Search for the cell housing the specified text and yield its [x, y] center coordinate. 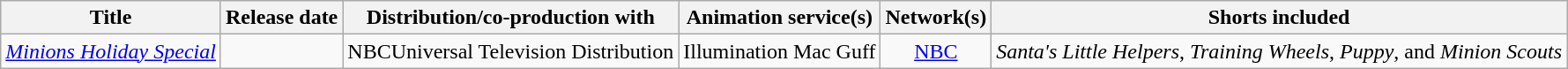
Shorts included [1280, 18]
NBCUniversal Television Distribution [511, 51]
NBC [936, 51]
Animation service(s) [779, 18]
Santa's Little Helpers, Training Wheels, Puppy, and Minion Scouts [1280, 51]
Title [111, 18]
Distribution/co-production with [511, 18]
Illumination Mac Guff [779, 51]
Release date [281, 18]
Network(s) [936, 18]
Minions Holiday Special [111, 51]
